Detect which cell encompasses the target text, then output its (X, Y) center coordinate. 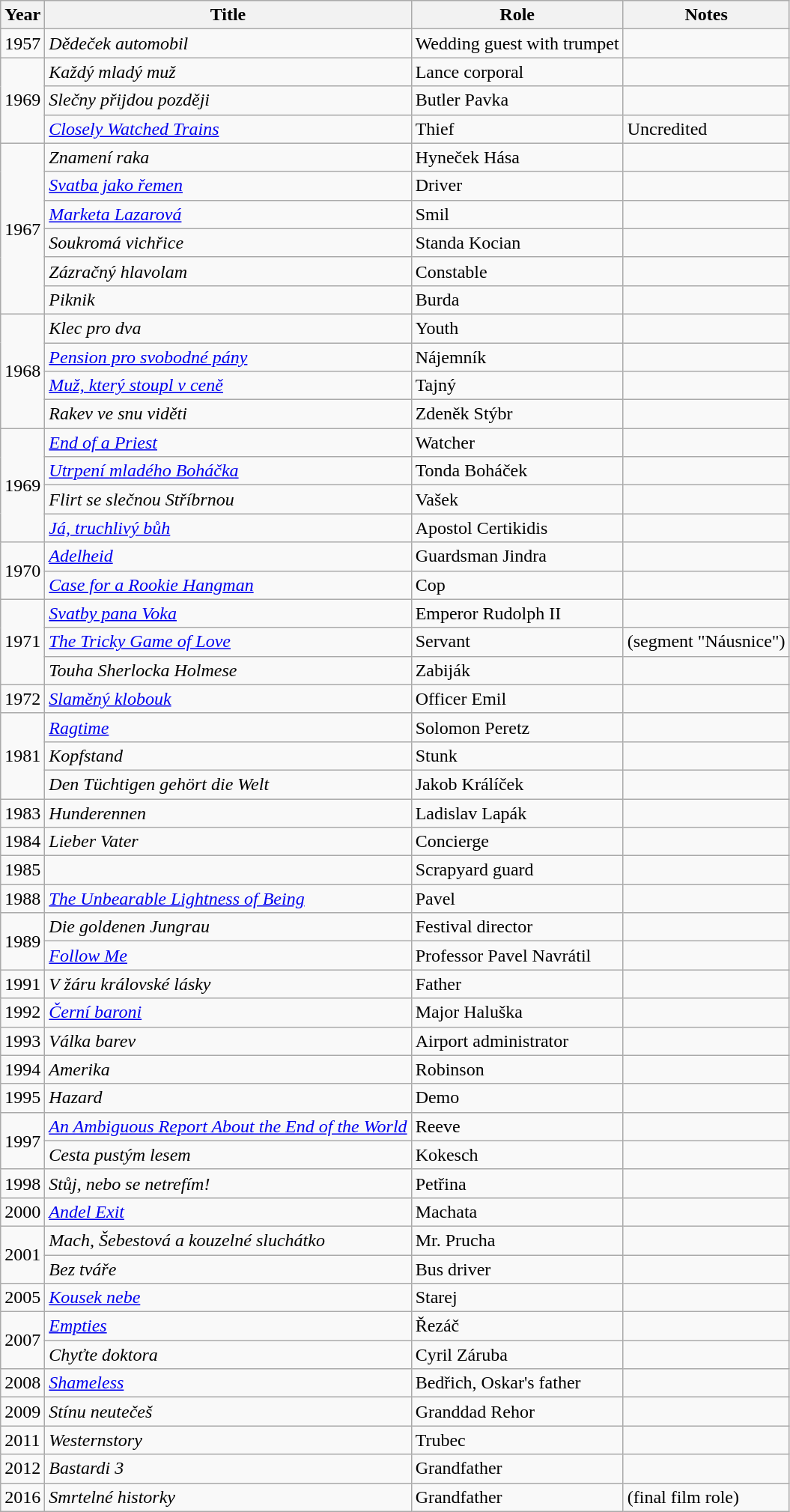
Guardsman Jindra (517, 556)
Stínu neutečeš (228, 1412)
1988 (22, 899)
1970 (22, 571)
Hazard (228, 1098)
Lance corporal (517, 72)
1992 (22, 1012)
The Unbearable Lightness of Being (228, 899)
V žáru královské lásky (228, 984)
Airport administrator (517, 1041)
Pension pro svobodné pány (228, 357)
Cop (517, 585)
Adelheid (228, 556)
Rakev ve snu viděti (228, 414)
Butler Pavka (517, 100)
Flirt se slečnou Stříbrnou (228, 500)
Hunderennen (228, 813)
1971 (22, 642)
Solomon Peretz (517, 727)
Uncredited (706, 129)
Title (228, 15)
2007 (22, 1341)
2009 (22, 1412)
Petřina (517, 1183)
Dědeček automobil (228, 43)
Granddad Rehor (517, 1412)
1984 (22, 842)
Válka barev (228, 1041)
1991 (22, 984)
Driver (517, 186)
Ragtime (228, 727)
Znamení raka (228, 157)
Youth (517, 328)
Westernstory (228, 1440)
Trubec (517, 1440)
Stunk (517, 756)
2016 (22, 1497)
Jakob Králíček (517, 784)
Shameless (228, 1383)
Vašek (517, 500)
Utrpení mladého Boháčka (228, 471)
Stůj, nebo se netrefím! (228, 1183)
1983 (22, 813)
(segment "Náusnice") (706, 642)
Den Tüchtigen gehört die Welt (228, 784)
2005 (22, 1298)
Servant (517, 642)
2008 (22, 1383)
Wedding guest with trumpet (517, 43)
2011 (22, 1440)
Notes (706, 15)
Cesta pustým lesem (228, 1155)
Soukromá vichřice (228, 243)
1985 (22, 870)
Mr. Prucha (517, 1240)
2012 (22, 1469)
2000 (22, 1212)
Machata (517, 1212)
1997 (22, 1141)
Slečny přijdou později (228, 100)
Smil (517, 214)
Andel Exit (228, 1212)
Constable (517, 271)
Kokesch (517, 1155)
Bus driver (517, 1269)
Klec pro dva (228, 328)
Standa Kocian (517, 243)
Chyťte doktora (228, 1355)
Apostol Certikidis (517, 528)
Watcher (517, 443)
Svatby pana Voka (228, 613)
End of a Priest (228, 443)
Professor Pavel Navrátil (517, 956)
Nájemník (517, 357)
Černí baroni (228, 1012)
1967 (22, 228)
1957 (22, 43)
Marketa Lazarová (228, 214)
Kopfstand (228, 756)
Year (22, 15)
Scrapyard guard (517, 870)
Amerika (228, 1069)
1993 (22, 1041)
Bastardi 3 (228, 1469)
Emperor Rudolph II (517, 613)
Ladislav Lapák (517, 813)
Slaměný klobouk (228, 699)
Touha Sherlocka Holmese (228, 670)
Tajný (517, 386)
1989 (22, 941)
Zdeněk Stýbr (517, 414)
Bedřich, Oskar's father (517, 1383)
Piknik (228, 300)
Svatba jako řemen (228, 186)
1981 (22, 756)
1994 (22, 1069)
Case for a Rookie Hangman (228, 585)
Bez tváře (228, 1269)
Smrtelné historky (228, 1497)
(final film role) (706, 1497)
Zázračný hlavolam (228, 271)
Pavel (517, 899)
Robinson (517, 1069)
Closely Watched Trains (228, 129)
Řezáč (517, 1326)
Každý mladý muž (228, 72)
Mach, Šebestová a kouzelné sluchátko (228, 1240)
Cyril Záruba (517, 1355)
Concierge (517, 842)
Zabiják (517, 670)
Hyneček Hása (517, 157)
Burda (517, 300)
1998 (22, 1183)
1995 (22, 1098)
Demo (517, 1098)
Já, truchlivý bůh (228, 528)
Tonda Boháček (517, 471)
Empties (228, 1326)
Lieber Vater (228, 842)
Festival director (517, 927)
An Ambiguous Report About the End of the World (228, 1126)
Father (517, 984)
Reeve (517, 1126)
Major Haluška (517, 1012)
1968 (22, 371)
2001 (22, 1254)
1972 (22, 699)
Starej (517, 1298)
Die goldenen Jungrau (228, 927)
The Tricky Game of Love (228, 642)
Thief (517, 129)
Kousek nebe (228, 1298)
Follow Me (228, 956)
Officer Emil (517, 699)
Role (517, 15)
Muž, který stoupl v ceně (228, 386)
